Find where the given text appears and provide that cell's center as (X, Y) coordinate. 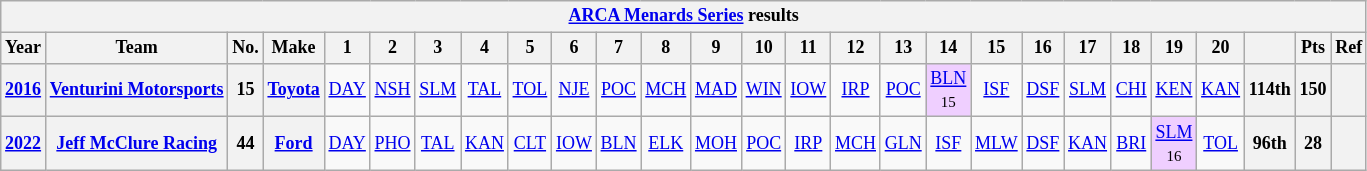
BLN (618, 144)
BLN15 (948, 90)
Jeff McClure Racing (136, 144)
2 (392, 48)
18 (1131, 48)
96th (1270, 144)
Ford (294, 144)
CLT (530, 144)
MAD (716, 90)
9 (716, 48)
114th (1270, 90)
NJE (574, 90)
MOH (716, 144)
Pts (1313, 48)
ELK (666, 144)
Team (136, 48)
14 (948, 48)
SLM16 (1174, 144)
5 (530, 48)
3 (438, 48)
CHI (1131, 90)
8 (666, 48)
BRI (1131, 144)
WIN (764, 90)
Make (294, 48)
Toyota (294, 90)
17 (1088, 48)
KEN (1174, 90)
4 (485, 48)
Venturini Motorsports (136, 90)
No. (246, 48)
28 (1313, 144)
6 (574, 48)
44 (246, 144)
150 (1313, 90)
Ref (1349, 48)
1 (347, 48)
13 (903, 48)
MLW (996, 144)
NSH (392, 90)
20 (1221, 48)
19 (1174, 48)
Year (24, 48)
2022 (24, 144)
GLN (903, 144)
10 (764, 48)
7 (618, 48)
11 (808, 48)
2016 (24, 90)
12 (856, 48)
PHO (392, 144)
ARCA Menards Series results (684, 16)
16 (1043, 48)
